Find where the given text appears and provide that cell's center as (x, y) coordinate. 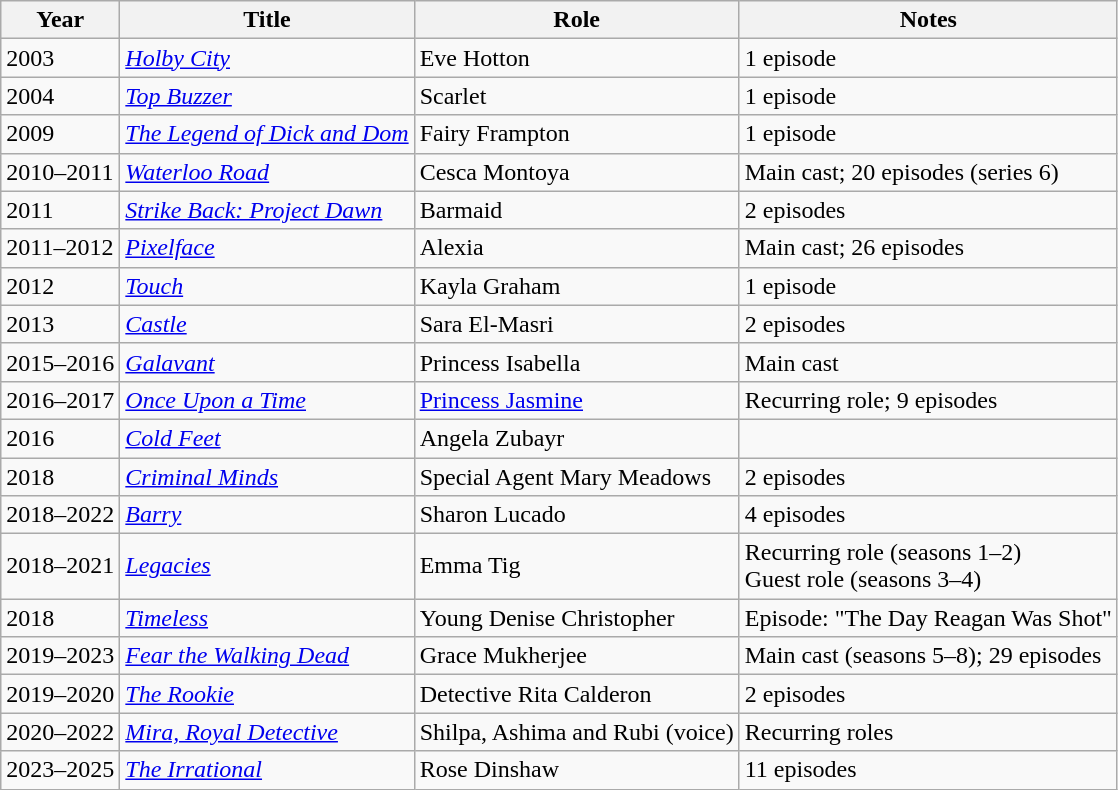
Cold Feet (267, 438)
Year (60, 20)
Galavant (267, 362)
Fear the Walking Dead (267, 656)
2018–2021 (60, 566)
Grace Mukherjee (576, 656)
2011 (60, 210)
Once Upon a Time (267, 400)
Alexia (576, 248)
Angela Zubayr (576, 438)
2016–2017 (60, 400)
Sharon Lucado (576, 515)
Legacies (267, 566)
2020–2022 (60, 732)
Episode: "The Day Reagan Was Shot" (928, 618)
2018–2022 (60, 515)
Princess Isabella (576, 362)
Recurring roles (928, 732)
2016 (60, 438)
Barry (267, 515)
2019–2023 (60, 656)
Title (267, 20)
Kayla Graham (576, 286)
Notes (928, 20)
Strike Back: Project Dawn (267, 210)
Top Buzzer (267, 96)
2003 (60, 58)
Detective Rita Calderon (576, 694)
Waterloo Road (267, 172)
The Irrational (267, 770)
2019–2020 (60, 694)
11 episodes (928, 770)
Recurring role; 9 episodes (928, 400)
Special Agent Mary Meadows (576, 477)
Mira, Royal Detective (267, 732)
Sara El-Masri (576, 324)
2015–2016 (60, 362)
2010–2011 (60, 172)
Barmaid (576, 210)
Scarlet (576, 96)
2011–2012 (60, 248)
Main cast (seasons 5–8); 29 episodes (928, 656)
Eve Hotton (576, 58)
Timeless (267, 618)
4 episodes (928, 515)
Rose Dinshaw (576, 770)
Pixelface (267, 248)
Recurring role (seasons 1–2)Guest role (seasons 3–4) (928, 566)
2009 (60, 134)
Emma Tig (576, 566)
Shilpa, Ashima and Rubi (voice) (576, 732)
Main cast (928, 362)
Young Denise Christopher (576, 618)
Fairy Frampton (576, 134)
2023–2025 (60, 770)
Criminal Minds (267, 477)
Touch (267, 286)
2012 (60, 286)
Main cast; 26 episodes (928, 248)
Cesca Montoya (576, 172)
The Rookie (267, 694)
Holby City (267, 58)
Princess Jasmine (576, 400)
Castle (267, 324)
Main cast; 20 episodes (series 6) (928, 172)
Role (576, 20)
2013 (60, 324)
2004 (60, 96)
The Legend of Dick and Dom (267, 134)
